Find where the given text appears and provide that cell's center as (X, Y) coordinate. 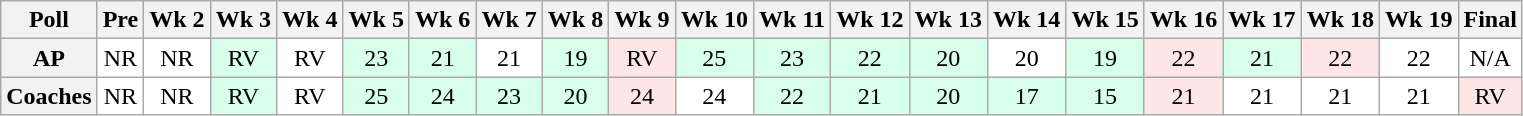
Wk 3 (243, 20)
Wk 18 (1340, 20)
Wk 14 (1026, 20)
Final (1490, 20)
Wk 7 (509, 20)
N/A (1490, 58)
17 (1026, 96)
Wk 9 (642, 20)
Wk 4 (310, 20)
Wk 8 (575, 20)
Wk 5 (376, 20)
Wk 12 (870, 20)
Wk 16 (1183, 20)
Wk 6 (442, 20)
Wk 13 (948, 20)
Wk 17 (1262, 20)
Poll (49, 20)
Wk 19 (1419, 20)
AP (49, 58)
Coaches (49, 96)
Wk 11 (792, 20)
Wk 10 (714, 20)
Pre (120, 20)
Wk 2 (177, 20)
15 (1105, 96)
Wk 15 (1105, 20)
